Pinpoint the cell where the given text exists, returning its [X, Y] midpoint coordinate. 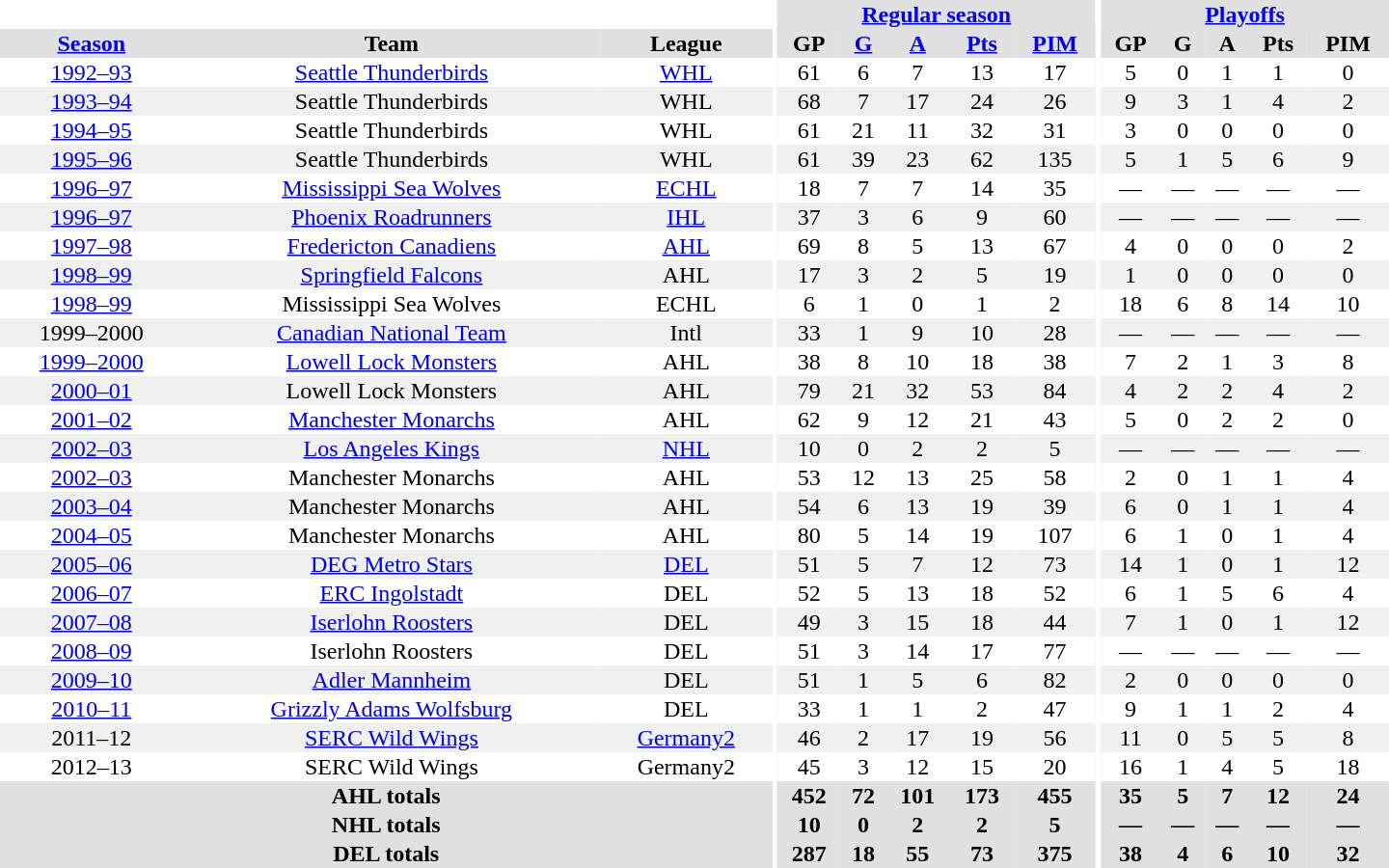
AHL totals [386, 796]
44 [1055, 622]
Team [392, 43]
2006–07 [91, 593]
28 [1055, 333]
2012–13 [91, 767]
135 [1055, 159]
2007–08 [91, 622]
173 [982, 796]
46 [808, 738]
2003–04 [91, 506]
2008–09 [91, 651]
80 [808, 535]
45 [808, 767]
25 [982, 477]
Phoenix Roadrunners [392, 217]
2000–01 [91, 391]
26 [1055, 101]
Intl [686, 333]
Canadian National Team [392, 333]
Regular season [936, 14]
League [686, 43]
Season [91, 43]
72 [863, 796]
2011–12 [91, 738]
NHL totals [386, 825]
23 [918, 159]
455 [1055, 796]
69 [808, 246]
375 [1055, 854]
1993–94 [91, 101]
1997–98 [91, 246]
58 [1055, 477]
Playoffs [1244, 14]
54 [808, 506]
47 [1055, 709]
79 [808, 391]
55 [918, 854]
452 [808, 796]
DEG Metro Stars [392, 564]
Los Angeles Kings [392, 448]
84 [1055, 391]
NHL [686, 448]
107 [1055, 535]
Fredericton Canadiens [392, 246]
ERC Ingolstadt [392, 593]
287 [808, 854]
2004–05 [91, 535]
43 [1055, 420]
Springfield Falcons [392, 275]
1994–95 [91, 130]
2005–06 [91, 564]
16 [1130, 767]
31 [1055, 130]
1995–96 [91, 159]
20 [1055, 767]
IHL [686, 217]
Grizzly Adams Wolfsburg [392, 709]
37 [808, 217]
77 [1055, 651]
56 [1055, 738]
101 [918, 796]
2010–11 [91, 709]
Adler Mannheim [392, 680]
1992–93 [91, 72]
60 [1055, 217]
67 [1055, 246]
DEL totals [386, 854]
2009–10 [91, 680]
68 [808, 101]
82 [1055, 680]
49 [808, 622]
2001–02 [91, 420]
